Scan for the cell matching the given text and deliver its [X, Y] coordinate at center. 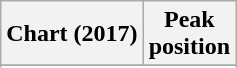
Chart (2017) [72, 34]
Peakposition [189, 34]
